Detect which cell encompasses the target text, then output its [x, y] center coordinate. 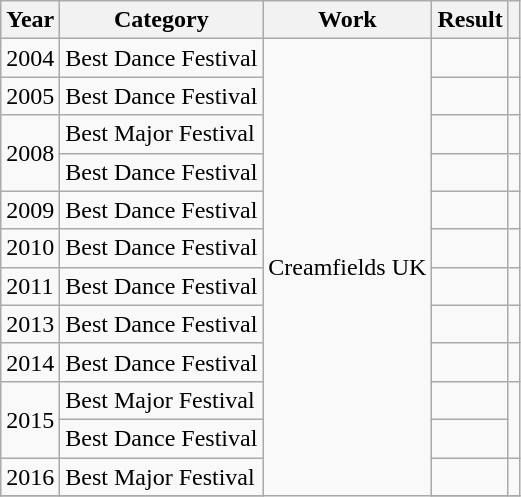
2013 [30, 324]
Year [30, 20]
2011 [30, 286]
2005 [30, 96]
2015 [30, 419]
2009 [30, 210]
Creamfields UK [348, 268]
Work [348, 20]
Category [162, 20]
2016 [30, 477]
2004 [30, 58]
2008 [30, 153]
2014 [30, 362]
Result [470, 20]
2010 [30, 248]
